Locate the cell with the specified text and output its (X, Y) center coordinate. 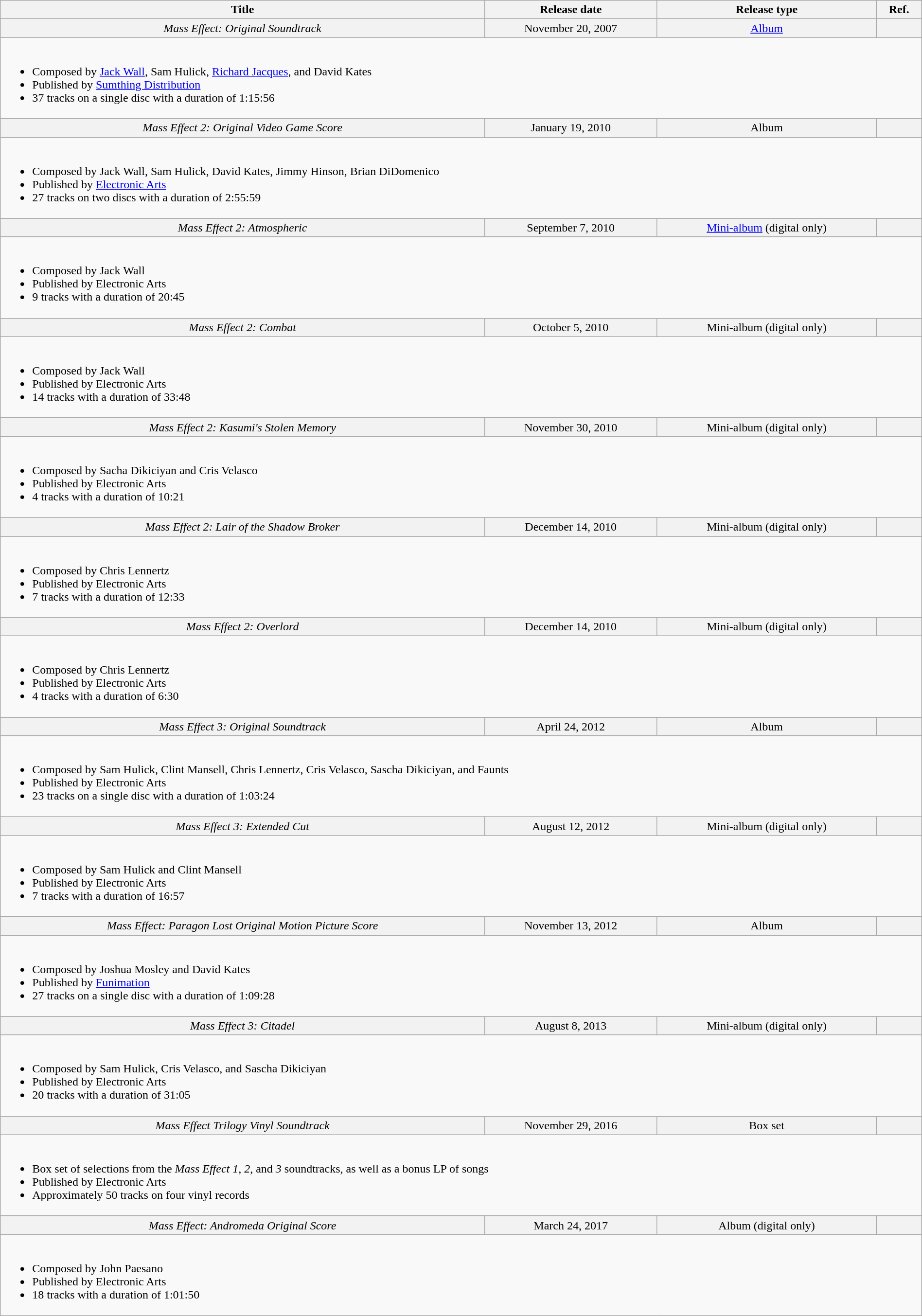
April 24, 2012 (570, 727)
Mass Effect 3: Citadel (243, 1026)
Mass Effect 2: Lair of the Shadow Broker (243, 527)
Mass Effect 3: Extended Cut (243, 826)
Composed by Sacha Dikiciyan and Cris VelascoPublished by Electronic Arts4 tracks with a duration of 10:21 (461, 477)
Mass Effect 2: Original Video Game Score (243, 128)
Box set (766, 1125)
Release type (766, 10)
October 5, 2010 (570, 327)
November 20, 2007 (570, 28)
Composed by Chris LennertzPublished by Electronic Arts7 tracks with a duration of 12:33 (461, 577)
Composed by Sam Hulick, Cris Velasco, and Sascha DikiciyanPublished by Electronic Arts20 tracks with a duration of 31:05 (461, 1076)
August 8, 2013 (570, 1026)
Composed by Jack WallPublished by Electronic Arts9 tracks with a duration of 20:45 (461, 277)
January 19, 2010 (570, 128)
Mass Effect: Andromeda Original Score (243, 1225)
Mass Effect 2: Kasumi's Stolen Memory (243, 427)
Mass Effect 3: Original Soundtrack (243, 727)
Title (243, 10)
Composed by Joshua Mosley and David KatesPublished by Funimation27 tracks on a single disc with a duration of 1:09:28 (461, 976)
Composed by Jack WallPublished by Electronic Arts14 tracks with a duration of 33:48 (461, 377)
November 30, 2010 (570, 427)
November 13, 2012 (570, 926)
Release date (570, 10)
Mass Effect: Original Soundtrack (243, 28)
Mass Effect 2: Atmospheric (243, 228)
Album (digital only) (766, 1225)
March 24, 2017 (570, 1225)
Composed by Sam Hulick and Clint MansellPublished by Electronic Arts7 tracks with a duration of 16:57 (461, 876)
Composed by Chris LennertzPublished by Electronic Arts4 tracks with a duration of 6:30 (461, 677)
Mass Effect 2: Overlord (243, 627)
Ref. (899, 10)
August 12, 2012 (570, 826)
November 29, 2016 (570, 1125)
Mass Effect 2: Combat (243, 327)
September 7, 2010 (570, 228)
Composed by John PaesanoPublished by Electronic Arts18 tracks with a duration of 1:01:50 (461, 1275)
Mass Effect: Paragon Lost Original Motion Picture Score (243, 926)
Mass Effect Trilogy Vinyl Soundtrack (243, 1125)
